Identify which cell holds the provided text, then report its (X, Y) central coordinate. 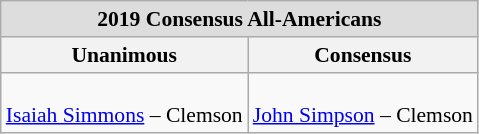
Unanimous (124, 55)
Consensus (363, 55)
Isaiah Simmons – Clemson (124, 102)
2019 Consensus All-Americans (240, 19)
John Simpson – Clemson (363, 102)
